Extract the [X, Y] coordinate from the center of the cell holding the provided text.  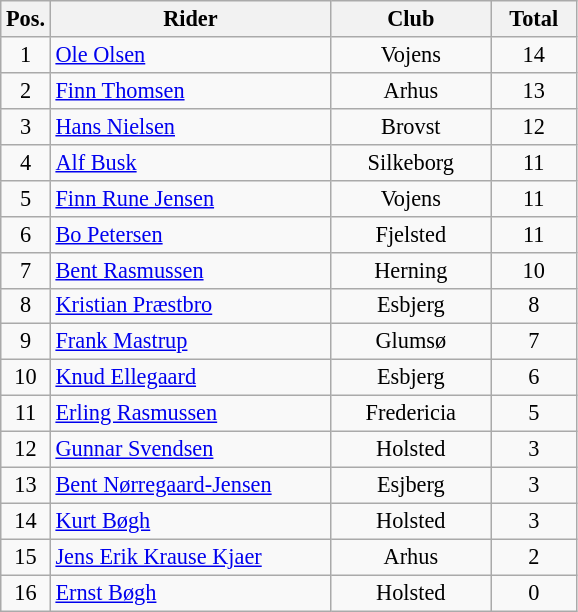
Alf Busk [190, 162]
Club [411, 19]
16 [26, 593]
Silkeborg [411, 162]
Ernst Bøgh [190, 593]
Pos. [26, 19]
Fjelsted [411, 234]
Brovst [411, 126]
15 [26, 557]
Bo Petersen [190, 234]
Ole Olsen [190, 55]
Kurt Bøgh [190, 521]
Erling Rasmussen [190, 414]
Herning [411, 270]
4 [26, 162]
9 [26, 342]
Hans Nielsen [190, 126]
Knud Ellegaard [190, 378]
Total [534, 19]
Finn Rune Jensen [190, 198]
Bent Rasmussen [190, 270]
0 [534, 593]
Jens Erik Krause Kjaer [190, 557]
Bent Nørregaard-Jensen [190, 485]
Rider [190, 19]
1 [26, 55]
Frank Mastrup [190, 342]
Glumsø [411, 342]
Kristian Præstbro [190, 306]
Fredericia [411, 414]
Finn Thomsen [190, 90]
Gunnar Svendsen [190, 450]
Esjberg [411, 485]
